Identify which cell holds the provided text, then report its [x, y] central coordinate. 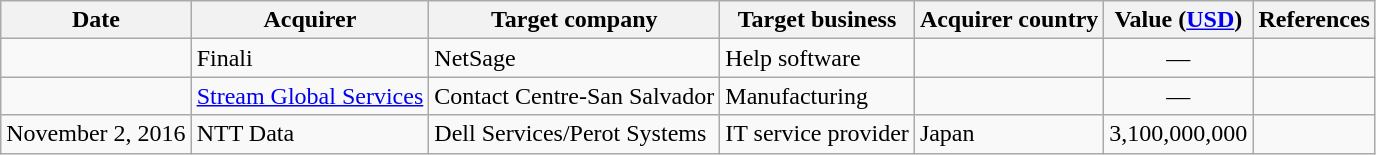
Finali [310, 58]
Manufacturing [818, 96]
Dell Services/Perot Systems [574, 134]
Japan [1008, 134]
Acquirer [310, 20]
Help software [818, 58]
Contact Centre-San Salvador [574, 96]
IT service provider [818, 134]
Target business [818, 20]
Date [96, 20]
Target company [574, 20]
November 2, 2016 [96, 134]
References [1314, 20]
NTT Data [310, 134]
3,100,000,000 [1178, 134]
NetSage [574, 58]
Value (USD) [1178, 20]
Acquirer country [1008, 20]
Stream Global Services [310, 96]
